Return [x, y] of the center of cell containing provided text 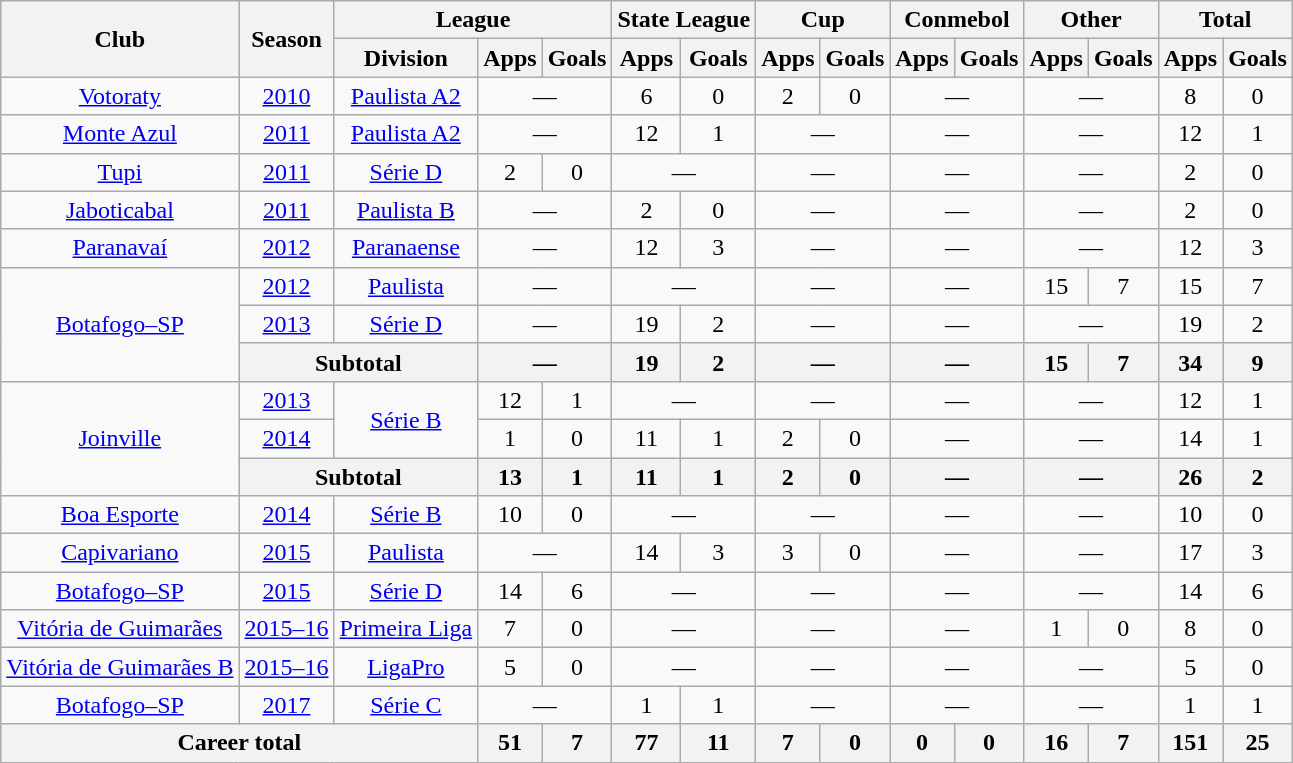
77 [646, 743]
Série C [406, 705]
Paranaense [406, 248]
51 [510, 743]
9 [1258, 362]
Total [1225, 20]
17 [1190, 553]
Jaboticabal [120, 210]
Primeira Liga [406, 629]
Other [1091, 20]
Joinville [120, 438]
Paranavaí [120, 248]
Paulista B [406, 210]
Votoraty [120, 96]
Conmebol [957, 20]
Vitória de Guimarães [120, 629]
16 [1056, 743]
Season [286, 39]
Monte Azul [120, 134]
Vitória de Guimarães B [120, 667]
Tupi [120, 172]
Division [406, 58]
34 [1190, 362]
State League [684, 20]
Career total [240, 743]
2010 [286, 96]
2017 [286, 705]
25 [1258, 743]
Cup [823, 20]
Boa Esporte [120, 515]
Club [120, 39]
LigaPro [406, 667]
League [473, 20]
13 [510, 477]
Capivariano [120, 553]
151 [1190, 743]
26 [1190, 477]
